Output the (x, y) coordinate of the center of the cell containing the given text.  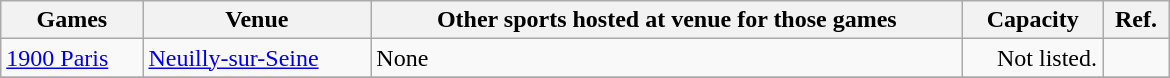
Games (72, 20)
Ref. (1136, 20)
Venue (257, 20)
Neuilly-sur-Seine (257, 58)
Capacity (1033, 20)
None (667, 58)
Other sports hosted at venue for those games (667, 20)
1900 Paris (72, 58)
Not listed. (1033, 58)
